For the text-containing cell, return its midpoint in (x, y) coordinate format. 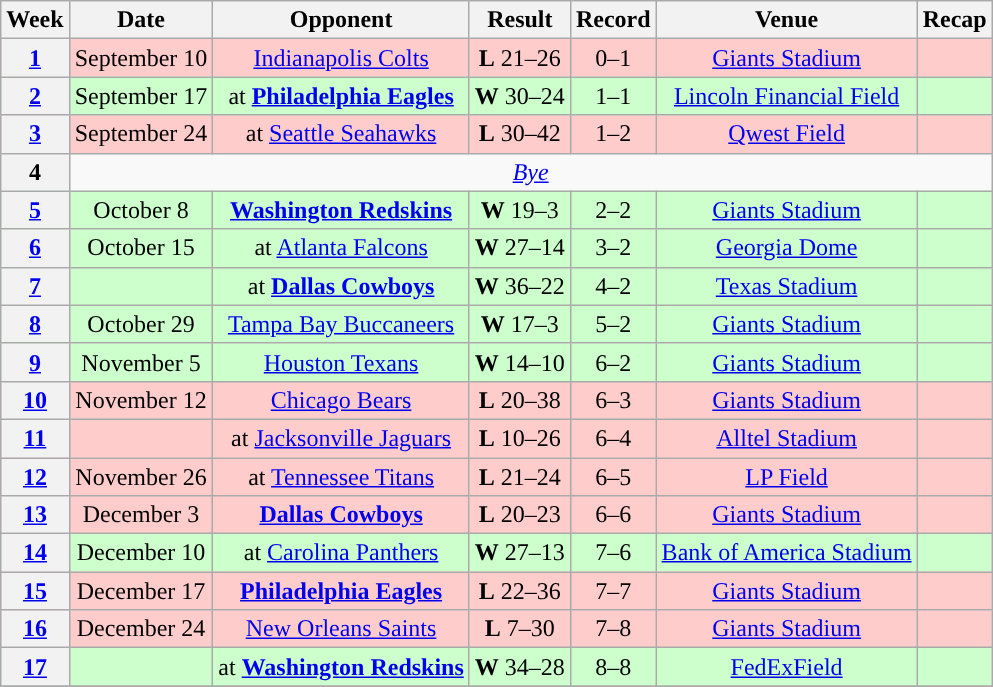
December 17 (141, 591)
October 15 (141, 248)
5–2 (613, 324)
L 30–42 (520, 134)
at Seattle Seahawks (341, 134)
at Philadelphia Eagles (341, 96)
at Dallas Cowboys (341, 286)
5 (35, 210)
at Atlanta Falcons (341, 248)
7–7 (613, 591)
December 10 (141, 553)
7–8 (613, 629)
W 17–3 (520, 324)
9 (35, 362)
L 10–26 (520, 438)
October 8 (141, 210)
Texas Stadium (786, 286)
Bye (530, 172)
Tampa Bay Buccaneers (341, 324)
Lincoln Financial Field (786, 96)
L 7–30 (520, 629)
Recap (954, 20)
13 (35, 515)
W 30–24 (520, 96)
W 19–3 (520, 210)
L 20–23 (520, 515)
6–2 (613, 362)
Date (141, 20)
6–4 (613, 438)
17 (35, 667)
Indianapolis Colts (341, 58)
at Washington Redskins (341, 667)
2–2 (613, 210)
at Tennessee Titans (341, 477)
2 (35, 96)
1 (35, 58)
8 (35, 324)
Opponent (341, 20)
September 24 (141, 134)
10 (35, 400)
16 (35, 629)
Qwest Field (786, 134)
Dallas Cowboys (341, 515)
September 17 (141, 96)
Chicago Bears (341, 400)
6–6 (613, 515)
W 14–10 (520, 362)
15 (35, 591)
Georgia Dome (786, 248)
LP Field (786, 477)
November 26 (141, 477)
Record (613, 20)
Result (520, 20)
Week (35, 20)
3–2 (613, 248)
November 5 (141, 362)
FedExField (786, 667)
W 36–22 (520, 286)
L 21–24 (520, 477)
L 22–36 (520, 591)
at Carolina Panthers (341, 553)
11 (35, 438)
Houston Texans (341, 362)
December 24 (141, 629)
Alltel Stadium (786, 438)
December 3 (141, 515)
8–8 (613, 667)
Philadelphia Eagles (341, 591)
7–6 (613, 553)
1–1 (613, 96)
New Orleans Saints (341, 629)
12 (35, 477)
September 10 (141, 58)
0–1 (613, 58)
1–2 (613, 134)
W 27–13 (520, 553)
L 20–38 (520, 400)
W 27–14 (520, 248)
Washington Redskins (341, 210)
at Jacksonville Jaguars (341, 438)
Bank of America Stadium (786, 553)
14 (35, 553)
October 29 (141, 324)
November 12 (141, 400)
6–5 (613, 477)
3 (35, 134)
4 (35, 172)
Venue (786, 20)
6–3 (613, 400)
7 (35, 286)
W 34–28 (520, 667)
4–2 (613, 286)
6 (35, 248)
L 21–26 (520, 58)
